Output the [X, Y] coordinate of the center of the cell containing the given text.  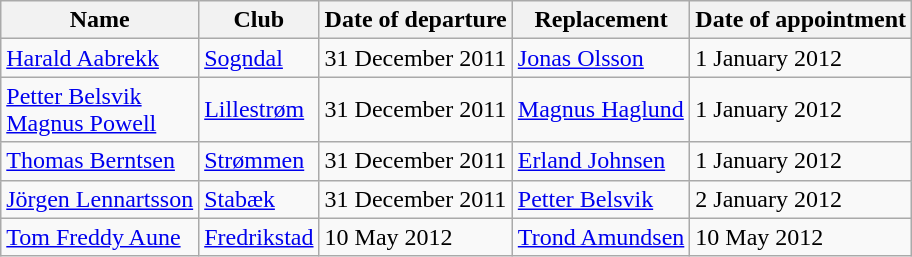
Thomas Berntsen [100, 161]
Petter Belsvik Magnus Powell [100, 110]
Club [259, 20]
Harald Aabrekk [100, 58]
Replacement [601, 20]
Magnus Haglund [601, 110]
Erland Johnsen [601, 161]
Sogndal [259, 58]
Stabæk [259, 199]
Fredrikstad [259, 237]
Date of appointment [801, 20]
Jonas Olsson [601, 58]
Trond Amundsen [601, 237]
Date of departure [416, 20]
Strømmen [259, 161]
Petter Belsvik [601, 199]
Jörgen Lennartsson [100, 199]
2 January 2012 [801, 199]
Name [100, 20]
Lillestrøm [259, 110]
Tom Freddy Aune [100, 237]
